Return the [X, Y] coordinate for the center point of the cell that contains the specified text.  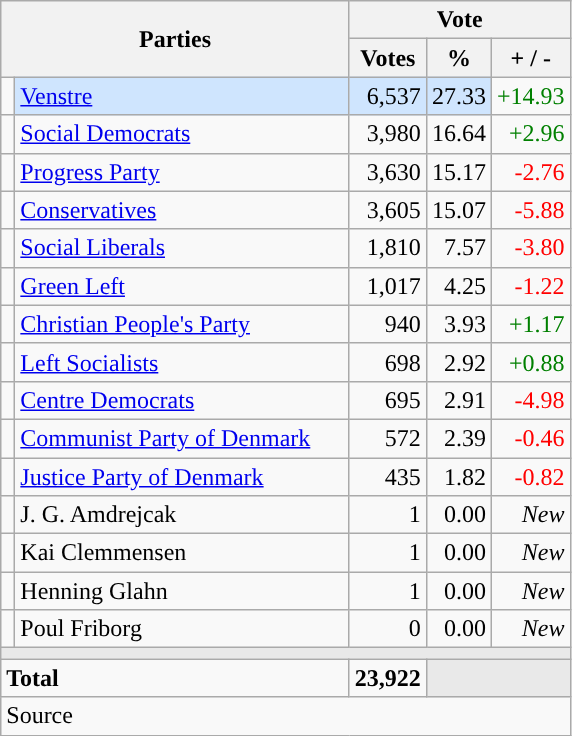
Left Socialists [182, 362]
-0.82 [530, 477]
27.33 [458, 96]
Christian People's Party [182, 324]
698 [388, 362]
-3.80 [530, 248]
2.91 [458, 400]
1,017 [388, 286]
3.93 [458, 324]
Social Liberals [182, 248]
7.57 [458, 248]
J. G. Amdrejcak [182, 515]
Parties [176, 39]
3,605 [388, 210]
435 [388, 477]
Total [176, 678]
Kai Clemmensen [182, 553]
Centre Democrats [182, 400]
-0.46 [530, 438]
Votes [388, 58]
+2.96 [530, 134]
+14.93 [530, 96]
Communist Party of Denmark [182, 438]
2.39 [458, 438]
2.92 [458, 362]
Venstre [182, 96]
+ / - [530, 58]
3,630 [388, 172]
-2.76 [530, 172]
940 [388, 324]
16.64 [458, 134]
Progress Party [182, 172]
15.07 [458, 210]
Social Democrats [182, 134]
-5.88 [530, 210]
Poul Friborg [182, 629]
+1.17 [530, 324]
+0.88 [530, 362]
-1.22 [530, 286]
572 [388, 438]
6,537 [388, 96]
4.25 [458, 286]
Source [286, 716]
23,922 [388, 678]
-4.98 [530, 400]
Conservatives [182, 210]
15.17 [458, 172]
Henning Glahn [182, 591]
1,810 [388, 248]
Justice Party of Denmark [182, 477]
Green Left [182, 286]
Vote [460, 20]
1.82 [458, 477]
0 [388, 629]
3,980 [388, 134]
695 [388, 400]
% [458, 58]
